Pinpoint the cell where the given text exists, returning its [X, Y] midpoint coordinate. 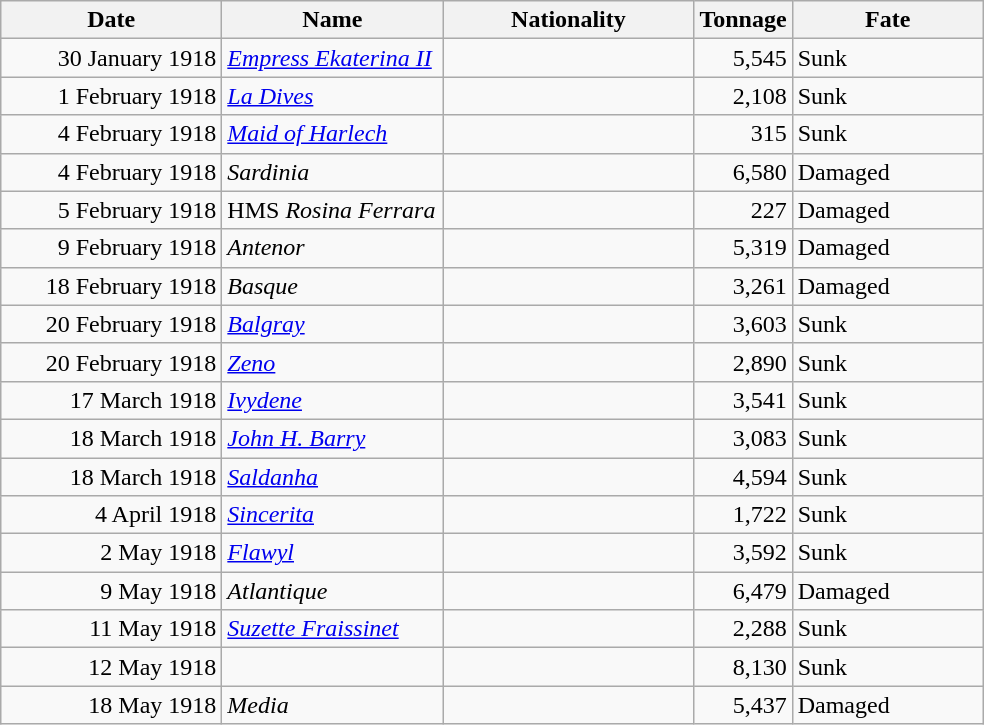
4 April 1918 [112, 515]
Maid of Harlech [332, 134]
18 February 1918 [112, 286]
Saldanha [332, 477]
Date [112, 20]
315 [743, 134]
1 February 1918 [112, 96]
HMS Rosina Ferrara [332, 210]
Antenor [332, 248]
Tonnage [743, 20]
Flawyl [332, 553]
5,437 [743, 705]
12 May 1918 [112, 667]
Atlantique [332, 591]
6,580 [743, 172]
Empress Ekaterina II [332, 58]
2,288 [743, 629]
Fate [888, 20]
3,592 [743, 553]
1,722 [743, 515]
2,108 [743, 96]
La Dives [332, 96]
9 May 1918 [112, 591]
Basque [332, 286]
17 March 1918 [112, 400]
8,130 [743, 667]
Nationality [568, 20]
3,261 [743, 286]
5,545 [743, 58]
6,479 [743, 591]
30 January 1918 [112, 58]
4,594 [743, 477]
5 February 1918 [112, 210]
Name [332, 20]
3,541 [743, 400]
3,083 [743, 438]
227 [743, 210]
Media [332, 705]
Sardinia [332, 172]
Sincerita [332, 515]
3,603 [743, 324]
Ivydene [332, 400]
5,319 [743, 248]
2 May 1918 [112, 553]
2,890 [743, 362]
18 May 1918 [112, 705]
Zeno [332, 362]
Suzette Fraissinet [332, 629]
John H. Barry [332, 438]
11 May 1918 [112, 629]
9 February 1918 [112, 248]
Balgray [332, 324]
